Search for the cell housing the specified text and yield its (X, Y) center coordinate. 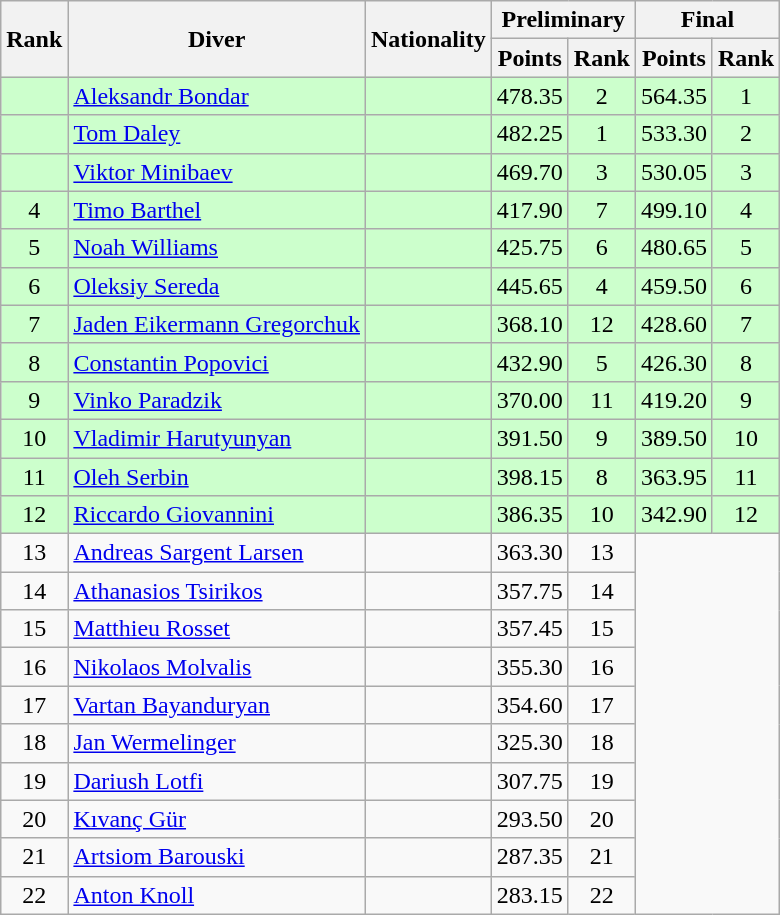
355.30 (530, 667)
Dariush Lotfi (217, 781)
459.50 (674, 286)
Preliminary (563, 20)
Vinko Paradzik (217, 400)
Final (707, 20)
368.10 (530, 324)
480.65 (674, 248)
419.20 (674, 400)
357.75 (530, 591)
357.45 (530, 629)
564.35 (674, 96)
432.90 (530, 362)
287.35 (530, 857)
Matthieu Rosset (217, 629)
363.95 (674, 477)
Tom Daley (217, 134)
445.65 (530, 286)
Nikolaos Molvalis (217, 667)
Athanasios Tsirikos (217, 591)
354.60 (530, 705)
469.70 (530, 172)
Oleksiy Sereda (217, 286)
Jaden Eikermann Gregorchuk (217, 324)
391.50 (530, 438)
Vladimir Harutyunyan (217, 438)
Andreas Sargent Larsen (217, 553)
530.05 (674, 172)
Constantin Popovici (217, 362)
398.15 (530, 477)
417.90 (530, 210)
Jan Wermelinger (217, 743)
342.90 (674, 515)
283.15 (530, 895)
Aleksandr Bondar (217, 96)
370.00 (530, 400)
426.30 (674, 362)
307.75 (530, 781)
Kıvanç Gür (217, 819)
482.25 (530, 134)
Nationality (428, 39)
325.30 (530, 743)
Anton Knoll (217, 895)
533.30 (674, 134)
389.50 (674, 438)
Vartan Bayanduryan (217, 705)
478.35 (530, 96)
Oleh Serbin (217, 477)
425.75 (530, 248)
Artsiom Barouski (217, 857)
386.35 (530, 515)
Diver (217, 39)
Riccardo Giovannini (217, 515)
293.50 (530, 819)
Viktor Minibaev (217, 172)
Timo Barthel (217, 210)
428.60 (674, 324)
Noah Williams (217, 248)
499.10 (674, 210)
363.30 (530, 553)
